Return [X, Y] of the center of cell containing provided text 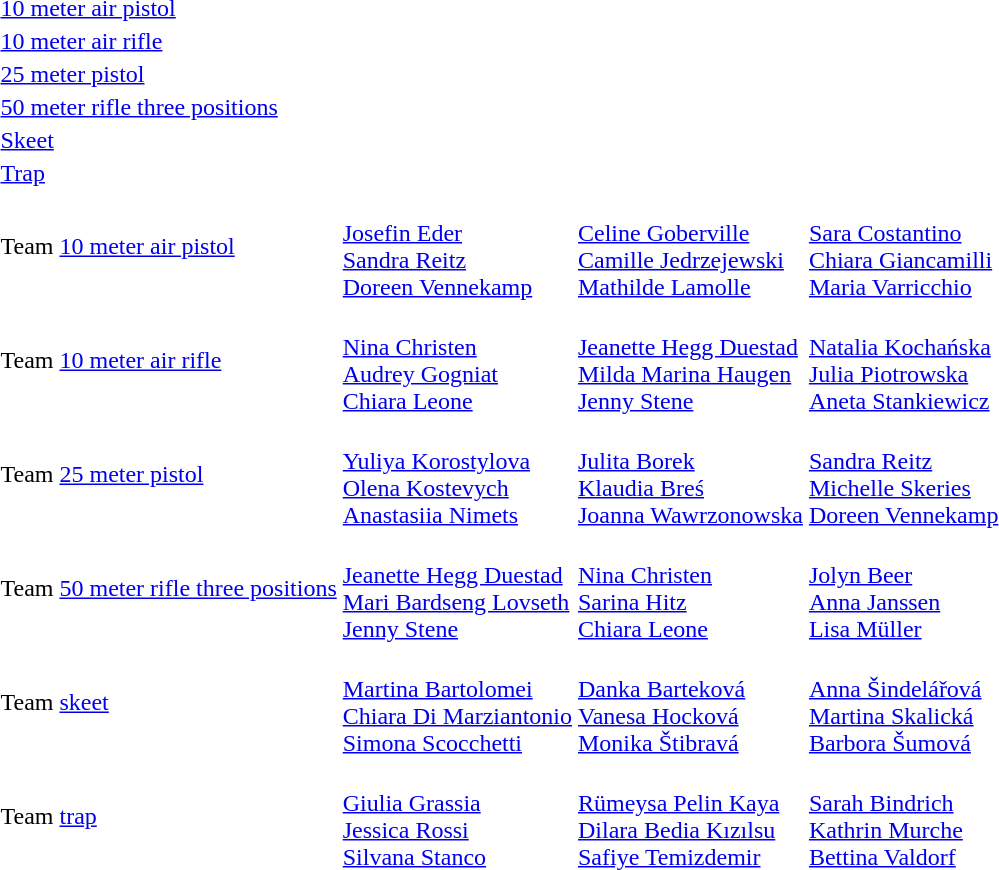
Josefin EderSandra ReitzDoreen Vennekamp [457, 246]
Sandra ReitzMichelle SkeriesDoreen Vennekamp [903, 474]
Anna ŠindelářováMartina SkalickáBarbora Šumová [903, 702]
Yuliya KorostylovaOlena KostevychAnastasiia Nimets [457, 474]
Jeanette Hegg DuestadMilda Marina HaugenJenny Stene [690, 360]
Martina BartolomeiChiara Di MarziantonioSimona Scocchetti [457, 702]
Nina ChristenAudrey GogniatChiara Leone [457, 360]
Danka BartekováVanesa HockováMonika Štibravá [690, 702]
Sara CostantinoChiara GiancamilliMaria Varricchio [903, 246]
Natalia KochańskaJulia PiotrowskaAneta Stankiewicz [903, 360]
Julita BorekKlaudia BreśJoanna Wawrzonowska [690, 474]
Nina ChristenSarina HitzChiara Leone [690, 588]
Jolyn BeerAnna JanssenLisa Müller [903, 588]
Jeanette Hegg DuestadMari Bardseng LovsethJenny Stene [457, 588]
Celine GobervilleCamille JedrzejewskiMathilde Lamolle [690, 246]
